Pinpoint the cell where the given text exists, returning its (X, Y) midpoint coordinate. 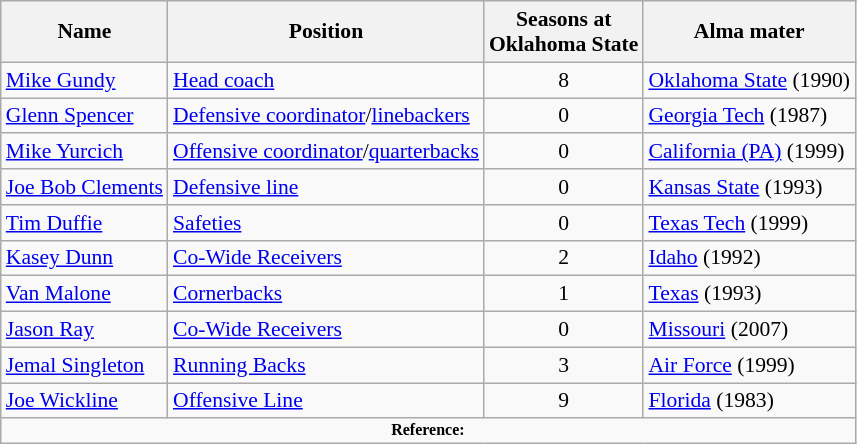
Running Backs (326, 365)
Van Malone (84, 294)
3 (564, 365)
Position (326, 32)
Head coach (326, 80)
1 (564, 294)
Cornerbacks (326, 294)
Texas Tech (1999) (749, 223)
Kasey Dunn (84, 258)
Defensive coordinator/linebackers (326, 116)
Reference: (428, 431)
Jemal Singleton (84, 365)
Name (84, 32)
Offensive Line (326, 401)
9 (564, 401)
Air Force (1999) (749, 365)
Missouri (2007) (749, 330)
Georgia Tech (1987) (749, 116)
Safeties (326, 223)
Defensive line (326, 187)
California (PA) (1999) (749, 152)
Seasons atOklahoma State (564, 32)
Kansas State (1993) (749, 187)
8 (564, 80)
Tim Duffie (84, 223)
Texas (1993) (749, 294)
Alma mater (749, 32)
Mike Gundy (84, 80)
Joe Wickline (84, 401)
Florida (1983) (749, 401)
Idaho (1992) (749, 258)
Offensive coordinator/quarterbacks (326, 152)
Jason Ray (84, 330)
Mike Yurcich (84, 152)
2 (564, 258)
Glenn Spencer (84, 116)
Joe Bob Clements (84, 187)
Oklahoma State (1990) (749, 80)
